Capture the cell that displays the provided text and extract its [x, y] central coordinate. 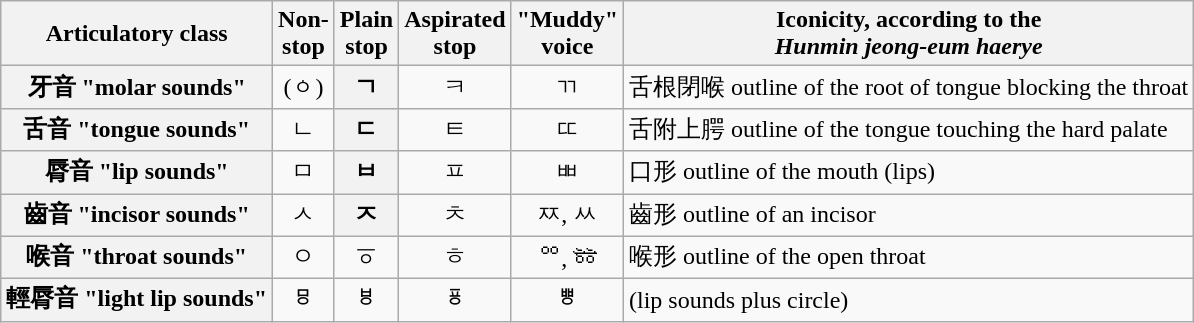
舌音 "tongue sounds" [137, 130]
ㅋ [455, 88]
ㄸ [567, 130]
ᅇ, ㆅ [567, 258]
舌附上腭 outline of the tongue touching the hard palate [909, 130]
舌根閉喉 outline of the root of tongue blocking the throat [909, 88]
ㅊ [455, 216]
ㅎ [455, 258]
ㄱ [366, 88]
牙音 "molar sounds" [137, 88]
Aspiratedstop [455, 34]
ㅇ [304, 258]
脣音 "lip sounds" [137, 172]
口形 outline of the mouth (lips) [909, 172]
ㅍ [455, 172]
Articulatory class [137, 34]
喉音 "throat sounds" [137, 258]
Iconicity, according to the Hunmin jeong-eum haerye [909, 34]
(ㆁ) [304, 88]
ㅃ [567, 172]
Non-stop [304, 34]
ㄲ [567, 88]
ㄴ [304, 130]
ㅅ [304, 216]
ㅱ [304, 300]
"Muddy"voice [567, 34]
輕脣音 "light lip sounds" [137, 300]
齒音 "incisor sounds" [137, 216]
ㅸ [366, 300]
ㅂ [366, 172]
ㆆ [366, 258]
ㆄ [455, 300]
ㅈ [366, 216]
喉形 outline of the open throat [909, 258]
Plainstop [366, 34]
ㅹ [567, 300]
ㅁ [304, 172]
ㅉ, ㅆ [567, 216]
ㄷ [366, 130]
ㅌ [455, 130]
(lip sounds plus circle) [909, 300]
齒形 outline of an incisor [909, 216]
